Extract the (x, y) coordinate from the center of the cell holding the provided text.  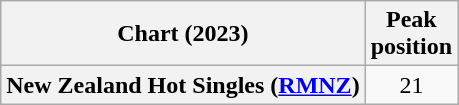
21 (411, 85)
Peakposition (411, 34)
New Zealand Hot Singles (RMNZ) (183, 85)
Chart (2023) (183, 34)
